Locate the cell with the specified text and output its [X, Y] center coordinate. 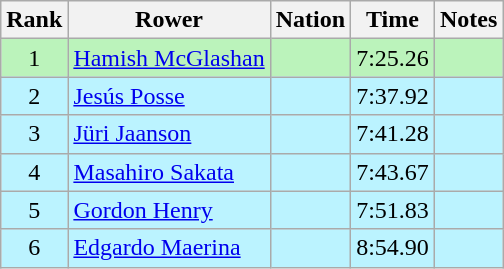
6 [34, 248]
Masahiro Sakata [169, 172]
Jüri Jaanson [169, 134]
4 [34, 172]
Edgardo Maerina [169, 248]
8:54.90 [393, 248]
Notes [468, 20]
Hamish McGlashan [169, 58]
7:43.67 [393, 172]
Rower [169, 20]
5 [34, 210]
7:51.83 [393, 210]
7:41.28 [393, 134]
Nation [310, 20]
Gordon Henry [169, 210]
1 [34, 58]
7:25.26 [393, 58]
2 [34, 96]
7:37.92 [393, 96]
3 [34, 134]
Rank [34, 20]
Time [393, 20]
Jesús Posse [169, 96]
